From the cell containing the given text, extract its center point as (x, y) coordinate. 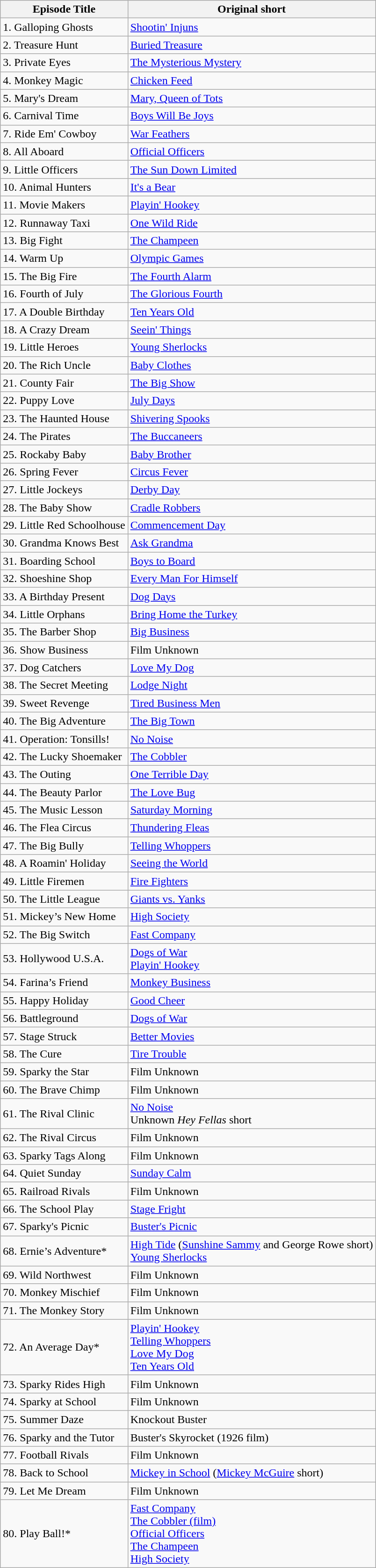
Dog Days (252, 597)
51. Mickey’s New Home (64, 917)
Olympic Games (252, 259)
59. Sparky the Star (64, 1072)
Monkey Business (252, 983)
69. Wild Northwest (64, 1275)
63. Sparky Tags Along (64, 1156)
Every Man For Himself (252, 579)
39. Sweet Revenge (64, 703)
Official Officers (252, 151)
Good Cheer (252, 1000)
38. The Secret Meeting (64, 685)
22. Puppy Love (64, 401)
40. The Big Adventure (64, 721)
Mickey in School (Mickey McGuire short) (252, 1473)
The Cobbler (252, 756)
Tire Trouble (252, 1054)
Ten Years Old (252, 312)
The Buccaneers (252, 436)
52. The Big Switch (64, 935)
25. Rockaby Baby (64, 454)
Playin' Hookey (252, 205)
68. Ernie’s Adventure* (64, 1251)
Baby Clothes (252, 365)
Young Sherlocks (252, 347)
Big Business (252, 632)
Episode Title (64, 9)
The Champeen (252, 241)
Knockout Buster (252, 1419)
The Mysterious Mystery (252, 63)
Telling Whoppers (252, 846)
26. Spring Fever (64, 472)
Tired Business Men (252, 703)
4. Monkey Magic (64, 80)
One Terrible Day (252, 774)
The Fourth Alarm (252, 276)
33. A Birthday Present (64, 597)
16. Fourth of July (64, 294)
15. The Big Fire (64, 276)
45. The Music Lesson (64, 810)
Original short (252, 9)
67. Sparky's Picnic (64, 1227)
77. Football Rivals (64, 1455)
Better Movies (252, 1036)
36. Show Business (64, 650)
17. A Double Birthday (64, 312)
73. Sparky Rides High (64, 1384)
64. Quiet Sunday (64, 1173)
High Society (252, 917)
74. Sparky at School (64, 1402)
29. Little Red Schoolhouse (64, 525)
10. Animal Hunters (64, 187)
The Big Town (252, 721)
70. Monkey Mischief (64, 1293)
49. Little Firemen (64, 881)
55. Happy Holiday (64, 1000)
Dogs of War (252, 1018)
Seein' Things (252, 330)
11. Movie Makers (64, 205)
It's a Bear (252, 187)
Bring Home the Turkey (252, 614)
7. Ride Em' Cowboy (64, 134)
57. Stage Struck (64, 1036)
46. The Flea Circus (64, 828)
30. Grandma Knows Best (64, 543)
6. Carnival Time (64, 116)
Boys Will Be Joys (252, 116)
No Noise (252, 739)
Chicken Feed (252, 80)
Fast Company (252, 935)
32. Shoeshine Shop (64, 579)
14. Warm Up (64, 259)
Mary, Queen of Tots (252, 98)
Saturday Morning (252, 810)
War Feathers (252, 134)
The Glorious Fourth (252, 294)
72. An Average Day* (64, 1347)
High Tide (Sunshine Sammy and George Rowe short)Young Sherlocks (252, 1251)
5. Mary's Dream (64, 98)
Lodge Night (252, 685)
Dogs of WarPlayin' Hookey (252, 958)
Commencement Day (252, 525)
July Days (252, 401)
2. Treasure Hunt (64, 45)
47. The Big Bully (64, 846)
Circus Fever (252, 472)
60. The Brave Chimp (64, 1090)
23. The Haunted House (64, 418)
The Sun Down Limited (252, 169)
9. Little Officers (64, 169)
Fast CompanyThe Cobbler (film)Official OfficersThe ChampeenHigh Society (252, 1534)
Cradle Robbers (252, 507)
Thundering Fleas (252, 828)
No NoiseUnknown Hey Fellas short (252, 1114)
62. The Rival Circus (64, 1138)
18. A Crazy Dream (64, 330)
27. Little Jockeys (64, 489)
28. The Baby Show (64, 507)
65. Railroad Rivals (64, 1191)
13. Big Fight (64, 241)
One Wild Ride (252, 223)
37. Dog Catchers (64, 668)
The Love Bug (252, 792)
Shivering Spooks (252, 418)
79. Let Me Dream (64, 1491)
34. Little Orphans (64, 614)
24. The Pirates (64, 436)
76. Sparky and the Tutor (64, 1438)
Buster's Skyrocket (1926 film) (252, 1438)
42. The Lucky Shoemaker (64, 756)
54. Farina’s Friend (64, 983)
Baby Brother (252, 454)
Derby Day (252, 489)
78. Back to School (64, 1473)
Buried Treasure (252, 45)
61. The Rival Clinic (64, 1114)
35. The Barber Shop (64, 632)
31. Boarding School (64, 561)
Buster's Picnic (252, 1227)
19. Little Heroes (64, 347)
58. The Cure (64, 1054)
The Big Show (252, 383)
Stage Fright (252, 1209)
Fire Fighters (252, 881)
50. The Little League (64, 899)
Boys to Board (252, 561)
Seeing the World (252, 863)
41. Operation: Tonsills! (64, 739)
1. Galloping Ghosts (64, 27)
Sunday Calm (252, 1173)
20. The Rich Uncle (64, 365)
80. Play Ball!* (64, 1534)
Love My Dog (252, 668)
44. The Beauty Parlor (64, 792)
48. A Roamin' Holiday (64, 863)
12. Runnaway Taxi (64, 223)
75. Summer Daze (64, 1419)
Playin' HookeyTelling WhoppersLove My DogTen Years Old (252, 1347)
43. The Outing (64, 774)
71. The Monkey Story (64, 1310)
Shootin' Injuns (252, 27)
Ask Grandma (252, 543)
53. Hollywood U.S.A. (64, 958)
8. All Aboard (64, 151)
Giants vs. Yanks (252, 899)
66. The School Play (64, 1209)
56. Battleground (64, 1018)
21. County Fair (64, 383)
3. Private Eyes (64, 63)
